Output the (x, y) coordinate of the center of the cell containing the given text.  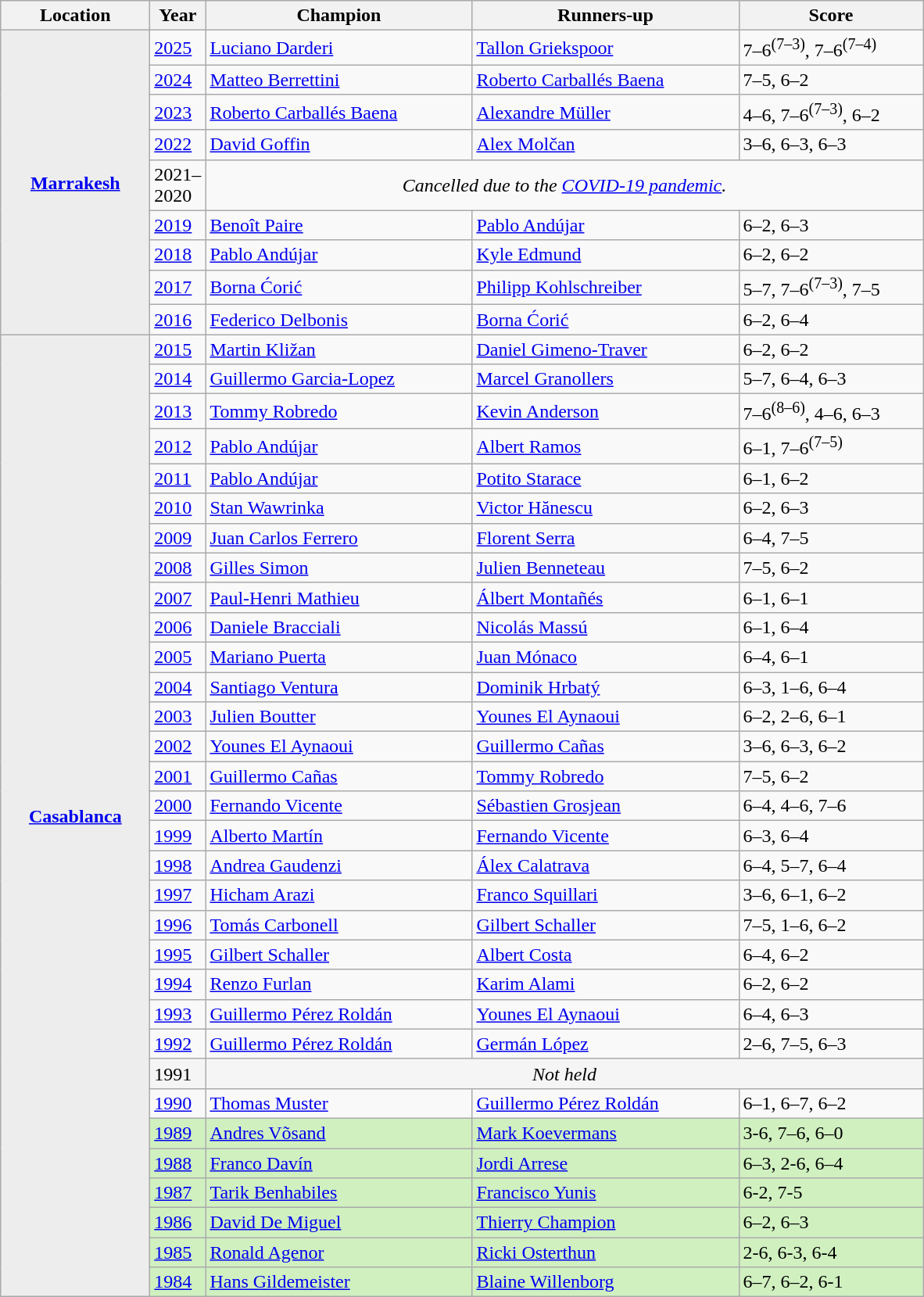
Andrea Gaudenzi (339, 865)
Tallon Griekspoor (605, 48)
1998 (178, 865)
Juan Carlos Ferrero (339, 538)
Nicolás Massú (605, 627)
Karim Alami (605, 984)
1997 (178, 895)
Stan Wawrinka (339, 508)
Jordi Arrese (605, 1163)
2018 (178, 255)
1999 (178, 836)
Thierry Champion (605, 1223)
2005 (178, 657)
2004 (178, 687)
Paul-Henri Mathieu (339, 597)
4–6, 7–6(7–3), 6–2 (831, 113)
6–3, 2-6, 6–4 (831, 1163)
David De Miguel (339, 1223)
2-6, 6-3, 6-4 (831, 1252)
6–4, 5–7, 6–4 (831, 865)
Champion (339, 16)
2019 (178, 225)
Germán López (605, 1044)
2024 (178, 80)
Luciano Darderi (339, 48)
1995 (178, 955)
Federico Delbonis (339, 320)
Andres Võsand (339, 1133)
Daniel Gimeno-Traver (605, 349)
Cancelled due to the COVID-19 pandemic. (564, 185)
1989 (178, 1133)
7–6(8–6), 4–6, 6–3 (831, 411)
Renzo Furlan (339, 984)
Year (178, 16)
6–1, 6–1 (831, 597)
Juan Mónaco (605, 657)
2025 (178, 48)
Franco Davín (339, 1163)
2015 (178, 349)
7–5, 1–6, 6–2 (831, 925)
1986 (178, 1223)
6–7, 6–2, 6-1 (831, 1282)
6–1, 6–4 (831, 627)
6–1, 6–2 (831, 478)
Santiago Ventura (339, 687)
Albert Costa (605, 955)
2002 (178, 747)
2014 (178, 379)
Florent Serra (605, 538)
Victor Hănescu (605, 508)
Martin Kližan (339, 349)
2023 (178, 113)
6-2, 7-5 (831, 1193)
Potito Starace (605, 478)
Marcel Granollers (605, 379)
2007 (178, 597)
Benoît Paire (339, 225)
1990 (178, 1103)
1991 (178, 1073)
1987 (178, 1193)
3–6, 6–3, 6–2 (831, 747)
1994 (178, 984)
6–1, 7–6(7–5) (831, 447)
6–4, 6–3 (831, 1014)
Albert Ramos (605, 447)
Julien Boutter (339, 717)
Philipp Kohlschreiber (605, 288)
Álex Calatrava (605, 865)
Kyle Edmund (605, 255)
6–4, 4–6, 7–6 (831, 806)
Location (75, 16)
Blaine Willenborg (605, 1282)
2001 (178, 776)
2003 (178, 717)
Mariano Puerta (339, 657)
3–6, 6–3, 6–3 (831, 145)
Matteo Berrettini (339, 80)
Franco Squillari (605, 895)
3–6, 6–1, 6–2 (831, 895)
Score (831, 16)
Kevin Anderson (605, 411)
3-6, 7–6, 6–0 (831, 1133)
2013 (178, 411)
2012 (178, 447)
Tarik Benhabiles (339, 1193)
6–4, 6–1 (831, 657)
2021–2020 (178, 185)
1996 (178, 925)
Álbert Montañés (605, 597)
5–7, 6–4, 6–3 (831, 379)
2010 (178, 508)
Not held (564, 1073)
Julien Benneteau (605, 568)
6–3, 6–4 (831, 836)
Sébastien Grosjean (605, 806)
2011 (178, 478)
2016 (178, 320)
Hans Gildemeister (339, 1282)
6–2, 6–4 (831, 320)
Marrakesh (75, 183)
6–2, 2–6, 6–1 (831, 717)
Dominik Hrbatý (605, 687)
Ricki Osterthun (605, 1252)
David Goffin (339, 145)
Mark Koevermans (605, 1133)
Hicham Arazi (339, 895)
Thomas Muster (339, 1103)
Alex Molčan (605, 145)
6–4, 6–2 (831, 955)
Casablanca (75, 816)
1984 (178, 1282)
Gilles Simon (339, 568)
2000 (178, 806)
Tomás Carbonell (339, 925)
Alexandre Müller (605, 113)
2009 (178, 538)
6–3, 1–6, 6–4 (831, 687)
2008 (178, 568)
Runners-up (605, 16)
1993 (178, 1014)
Ronald Agenor (339, 1252)
1992 (178, 1044)
1985 (178, 1252)
2017 (178, 288)
Alberto Martín (339, 836)
Francisco Yunis (605, 1193)
7–6(7–3), 7–6(7–4) (831, 48)
6–1, 6–7, 6–2 (831, 1103)
6–4, 7–5 (831, 538)
2006 (178, 627)
Daniele Bracciali (339, 627)
5–7, 7–6(7–3), 7–5 (831, 288)
1988 (178, 1163)
Guillermo Garcia-Lopez (339, 379)
2022 (178, 145)
2–6, 7–5, 6–3 (831, 1044)
